Search for the cell housing the specified text and yield its [x, y] center coordinate. 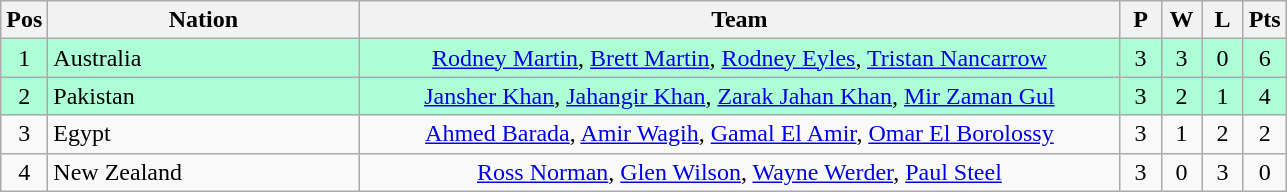
Pos [24, 20]
Team [740, 20]
Ross Norman, Glen Wilson, Wayne Werder, Paul Steel [740, 172]
Rodney Martin, Brett Martin, Rodney Eyles, Tristan Nancarrow [740, 58]
Pts [1264, 20]
New Zealand [204, 172]
L [1222, 20]
Jansher Khan, Jahangir Khan, Zarak Jahan Khan, Mir Zaman Gul [740, 96]
Egypt [204, 134]
Ahmed Barada, Amir Wagih, Gamal El Amir, Omar El Borolossy [740, 134]
W [1182, 20]
6 [1264, 58]
Pakistan [204, 96]
Australia [204, 58]
P [1140, 20]
Nation [204, 20]
